Pinpoint the cell where the given text exists, returning its (x, y) midpoint coordinate. 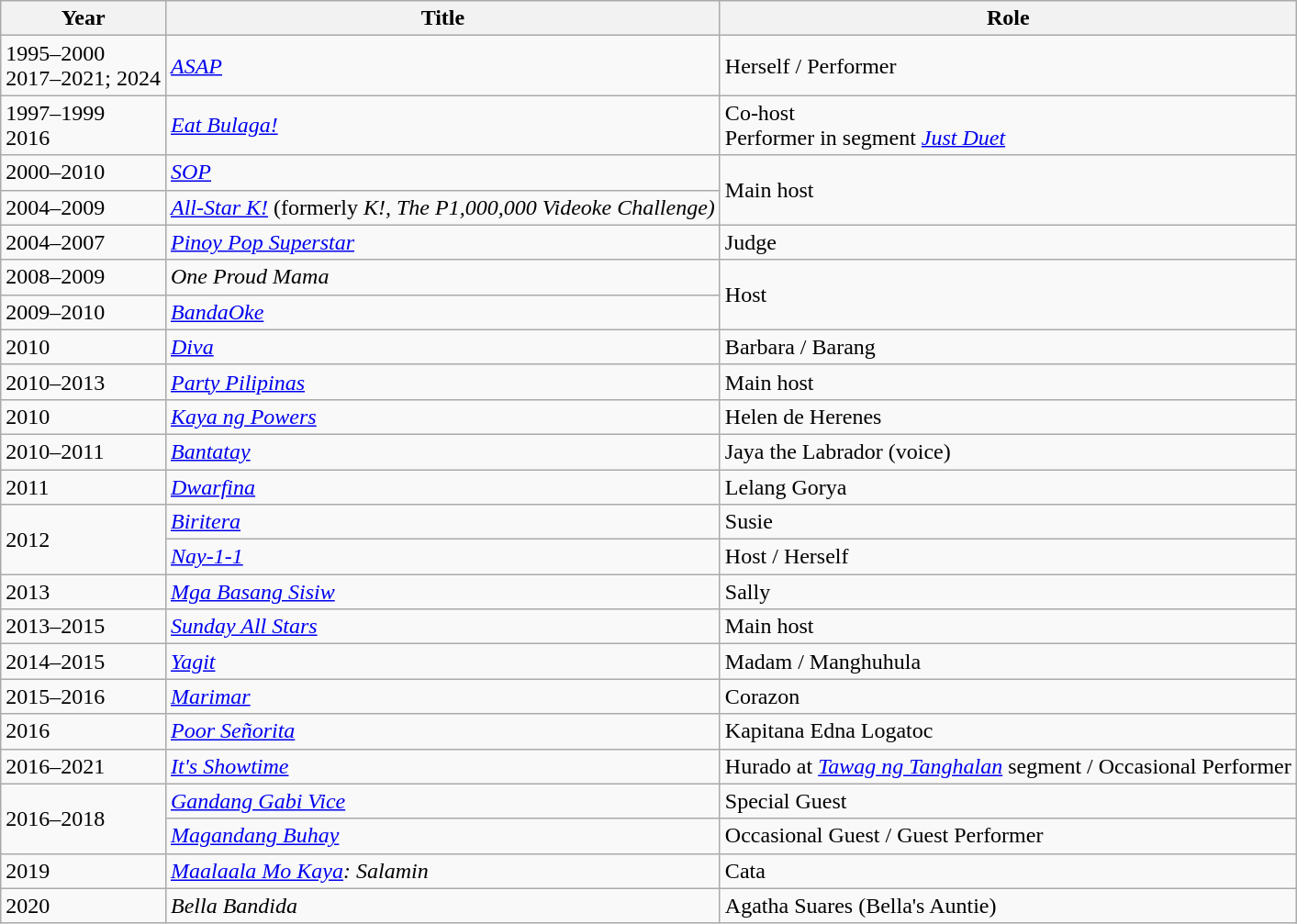
Party Pilipinas (442, 382)
Bantatay (442, 451)
2012 (84, 540)
2013 (84, 592)
Helen de Herenes (1008, 417)
2010–2011 (84, 451)
Year (84, 18)
2008–2009 (84, 277)
2019 (84, 871)
Cata (1008, 871)
Mga Basang Sisiw (442, 592)
Eat Bulaga! (442, 125)
2000–2010 (84, 173)
Sunday All Stars (442, 627)
All-Star K! (formerly K!, The P1,000,000 Videoke Challenge) (442, 207)
Lelang Gorya (1008, 487)
Diva (442, 347)
Yagit (442, 662)
2004–2007 (84, 242)
1997–1999 2016 (84, 125)
1995–2000 2017–2021; 2024 (84, 66)
Madam / Manghuhula (1008, 662)
2016–2018 (84, 818)
One Proud Mama (442, 277)
Susie (1008, 522)
Host (1008, 295)
Title (442, 18)
It's Showtime (442, 766)
2020 (84, 906)
2015–2016 (84, 696)
Occasional Guest / Guest Performer (1008, 836)
Host / Herself (1008, 557)
2009–2010 (84, 312)
2011 (84, 487)
Corazon (1008, 696)
Barbara / Barang (1008, 347)
Kaya ng Powers (442, 417)
Marimar (442, 696)
2004–2009 (84, 207)
ASAP (442, 66)
Herself / Performer (1008, 66)
BandaOke (442, 312)
2016 (84, 731)
Agatha Suares (Bella's Auntie) (1008, 906)
Nay-1-1 (442, 557)
Hurado at Tawag ng Tanghalan segment / Occasional Performer (1008, 766)
Role (1008, 18)
Judge (1008, 242)
2014–2015 (84, 662)
SOP (442, 173)
Bella Bandida (442, 906)
Pinoy Pop Superstar (442, 242)
Biritera (442, 522)
Poor Señorita (442, 731)
Co-host Performer in segment Just Duet (1008, 125)
Maalaala Mo Kaya: Salamin (442, 871)
2010–2013 (84, 382)
Sally (1008, 592)
Dwarfina (442, 487)
Magandang Buhay (442, 836)
Gandang Gabi Vice (442, 801)
2016–2021 (84, 766)
2013–2015 (84, 627)
Kapitana Edna Logatoc (1008, 731)
Special Guest (1008, 801)
Jaya the Labrador (voice) (1008, 451)
